Return (X, Y) of the center of cell containing provided text 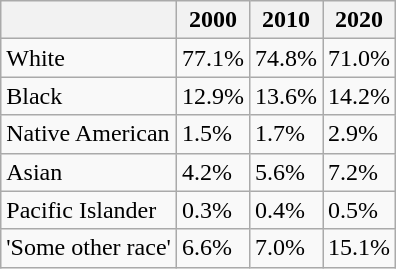
2020 (358, 20)
Pacific Islander (89, 210)
71.0% (358, 58)
White (89, 58)
77.1% (212, 58)
2010 (286, 20)
74.8% (286, 58)
0.5% (358, 210)
'Some other race' (89, 248)
7.2% (358, 172)
4.2% (212, 172)
0.4% (286, 210)
2.9% (358, 134)
Black (89, 96)
0.3% (212, 210)
13.6% (286, 96)
7.0% (286, 248)
2000 (212, 20)
1.5% (212, 134)
12.9% (212, 96)
Asian (89, 172)
6.6% (212, 248)
5.6% (286, 172)
14.2% (358, 96)
15.1% (358, 248)
1.7% (286, 134)
Native American (89, 134)
